Scan for the cell matching the given text and deliver its [X, Y] coordinate at center. 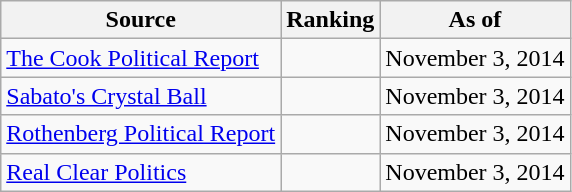
As of [475, 20]
Real Clear Politics [141, 172]
Rothenberg Political Report [141, 134]
Ranking [330, 20]
Source [141, 20]
Sabato's Crystal Ball [141, 96]
The Cook Political Report [141, 58]
